Detect which cell encompasses the target text, then output its [X, Y] center coordinate. 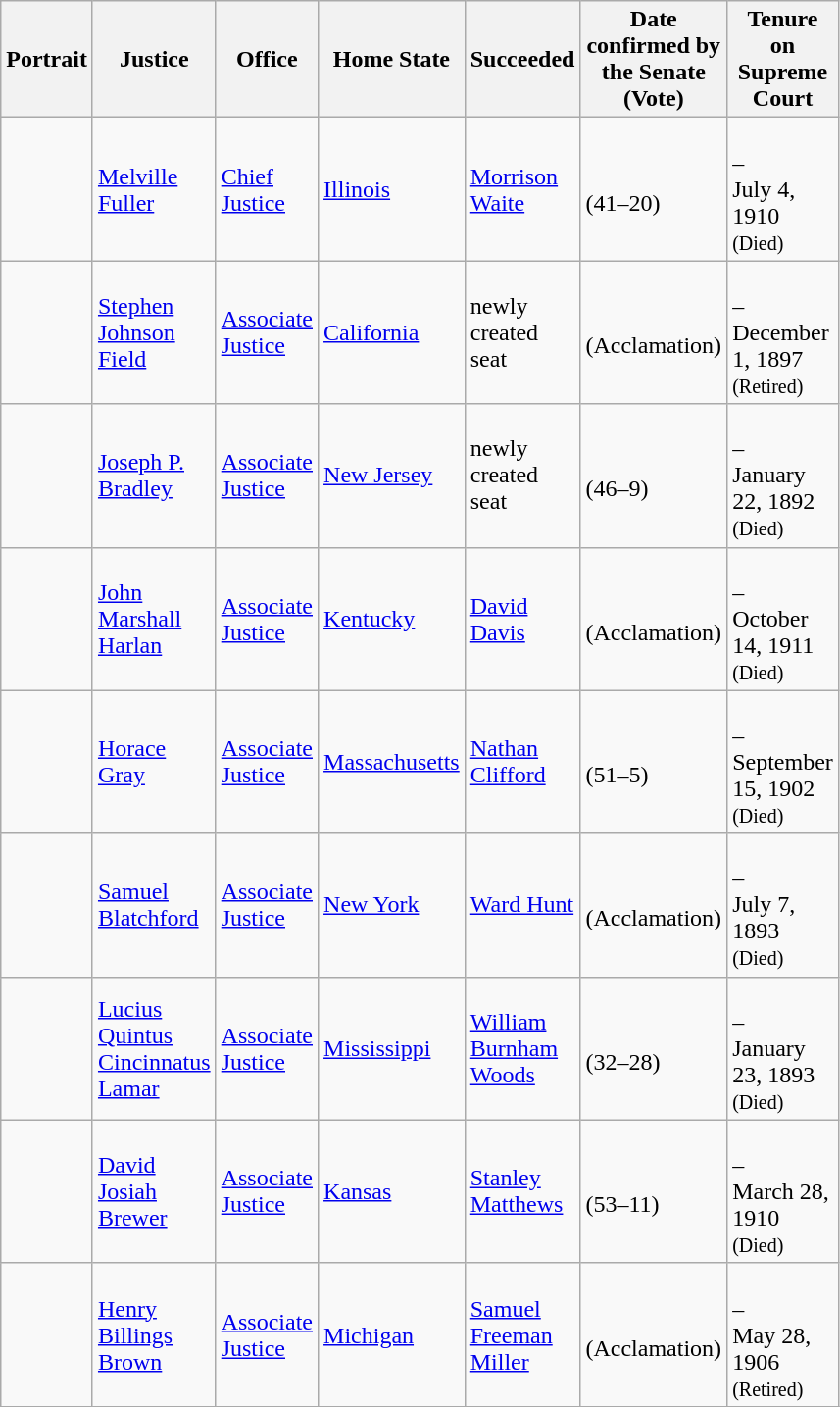
Stanley Matthews [522, 1191]
Succeeded [522, 59]
–May 28, 1906(Retired) [783, 1334]
Portrait [47, 59]
Nathan Clifford [522, 762]
Kansas [392, 1191]
David Davis [522, 619]
Samuel Blatchford [154, 905]
New Jersey [392, 476]
California [392, 332]
Horace Gray [154, 762]
(46–9) [654, 476]
Stephen Johnson Field [154, 332]
Justice [154, 59]
Chief Justice [267, 189]
–January 23, 1893(Died) [783, 1048]
Melville Fuller [154, 189]
Morrison Waite [522, 189]
David Josiah Brewer [154, 1191]
–January 22, 1892(Died) [783, 476]
Tenure on Supreme Court [783, 59]
Joseph P. Bradley [154, 476]
(53–11) [654, 1191]
Michigan [392, 1334]
New York [392, 905]
Henry Billings Brown [154, 1334]
Massachusetts [392, 762]
John Marshall Harlan [154, 619]
Illinois [392, 189]
Home State [392, 59]
–September 15, 1902(Died) [783, 762]
William Burnham Woods [522, 1048]
–July 4, 1910(Died) [783, 189]
(41–20) [654, 189]
–December 1, 1897(Retired) [783, 332]
–October 14, 1911(Died) [783, 619]
–March 28, 1910(Died) [783, 1191]
–July 7, 1893(Died) [783, 905]
(51–5) [654, 762]
Mississippi [392, 1048]
Kentucky [392, 619]
Ward Hunt [522, 905]
Samuel Freeman Miller [522, 1334]
Date confirmed by the Senate(Vote) [654, 59]
Office [267, 59]
(32–28) [654, 1048]
Lucius Quintus Cincinnatus Lamar [154, 1048]
